Capture the cell that displays the provided text and extract its [x, y] central coordinate. 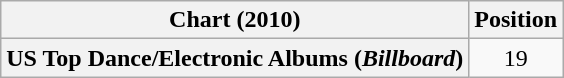
Chart (2010) [235, 20]
Position [516, 20]
US Top Dance/Electronic Albums (Billboard) [235, 58]
19 [516, 58]
